Scan for the cell matching the given text and deliver its (X, Y) coordinate at center. 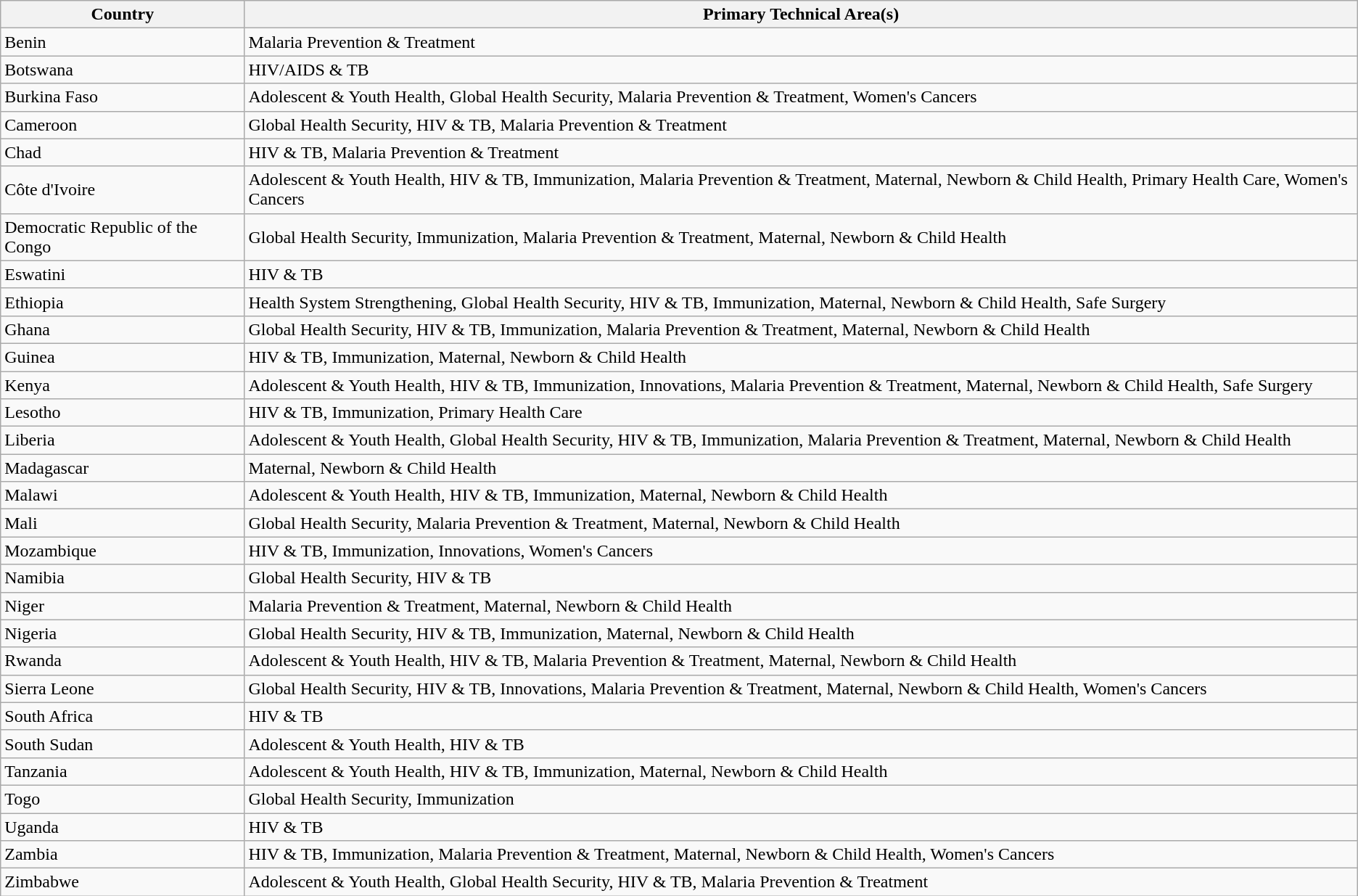
Adolescent & Youth Health, HIV & TB, Immunization, Innovations, Malaria Prevention & Treatment, Maternal, Newborn & Child Health, Safe Surgery (801, 385)
Democratic Republic of the Congo (123, 237)
HIV & TB, Immunization, Malaria Prevention & Treatment, Maternal, Newborn & Child Health, Women's Cancers (801, 855)
Global Health Security, HIV & TB (801, 578)
Lesotho (123, 413)
Malaria Prevention & Treatment, Maternal, Newborn & Child Health (801, 606)
Côte d'Ivoire (123, 190)
Malawi (123, 496)
Madagascar (123, 468)
Zimbabwe (123, 882)
Togo (123, 799)
Nigeria (123, 633)
Adolescent & Youth Health, Global Health Security, Malaria Prevention & Treatment, Women's Cancers (801, 97)
Adolescent & Youth Health, HIV & TB, Malaria Prevention & Treatment, Maternal, Newborn & Child Health (801, 661)
HIV & TB, Immunization, Primary Health Care (801, 413)
Mozambique (123, 551)
Global Health Security, HIV & TB, Immunization, Malaria Prevention & Treatment, Maternal, Newborn & Child Health (801, 329)
Liberia (123, 440)
Benin (123, 42)
HIV & TB, Malaria Prevention & Treatment (801, 152)
Ethiopia (123, 302)
Primary Technical Area(s) (801, 15)
Uganda (123, 826)
HIV & TB, Immunization, Maternal, Newborn & Child Health (801, 357)
Eswatini (123, 274)
Guinea (123, 357)
Tanzania (123, 771)
Global Health Security, HIV & TB, Immunization, Maternal, Newborn & Child Health (801, 633)
Global Health Security, Immunization, Malaria Prevention & Treatment, Maternal, Newborn & Child Health (801, 237)
Zambia (123, 855)
Kenya (123, 385)
Malaria Prevention & Treatment (801, 42)
Mali (123, 523)
Niger (123, 606)
Burkina Faso (123, 97)
Maternal, Newborn & Child Health (801, 468)
South Sudan (123, 744)
Global Health Security, HIV & TB, Innovations, Malaria Prevention & Treatment, Maternal, Newborn & Child Health, Women's Cancers (801, 689)
Chad (123, 152)
Botswana (123, 70)
Adolescent & Youth Health, Global Health Security, HIV & TB, Immunization, Malaria Prevention & Treatment, Maternal, Newborn & Child Health (801, 440)
Rwanda (123, 661)
Namibia (123, 578)
Adolescent & Youth Health, Global Health Security, HIV & TB, Malaria Prevention & Treatment (801, 882)
Global Health Security, Immunization (801, 799)
Country (123, 15)
Adolescent & Youth Health, HIV & TB (801, 744)
Cameroon (123, 125)
HIV & TB, Immunization, Innovations, Women's Cancers (801, 551)
South Africa (123, 716)
Global Health Security, Malaria Prevention & Treatment, Maternal, Newborn & Child Health (801, 523)
Ghana (123, 329)
Sierra Leone (123, 689)
Global Health Security, HIV & TB, Malaria Prevention & Treatment (801, 125)
HIV/AIDS & TB (801, 70)
Health System Strengthening, Global Health Security, HIV & TB, Immunization, Maternal, Newborn & Child Health, Safe Surgery (801, 302)
